From the cell containing the given text, extract its center point as [x, y] coordinate. 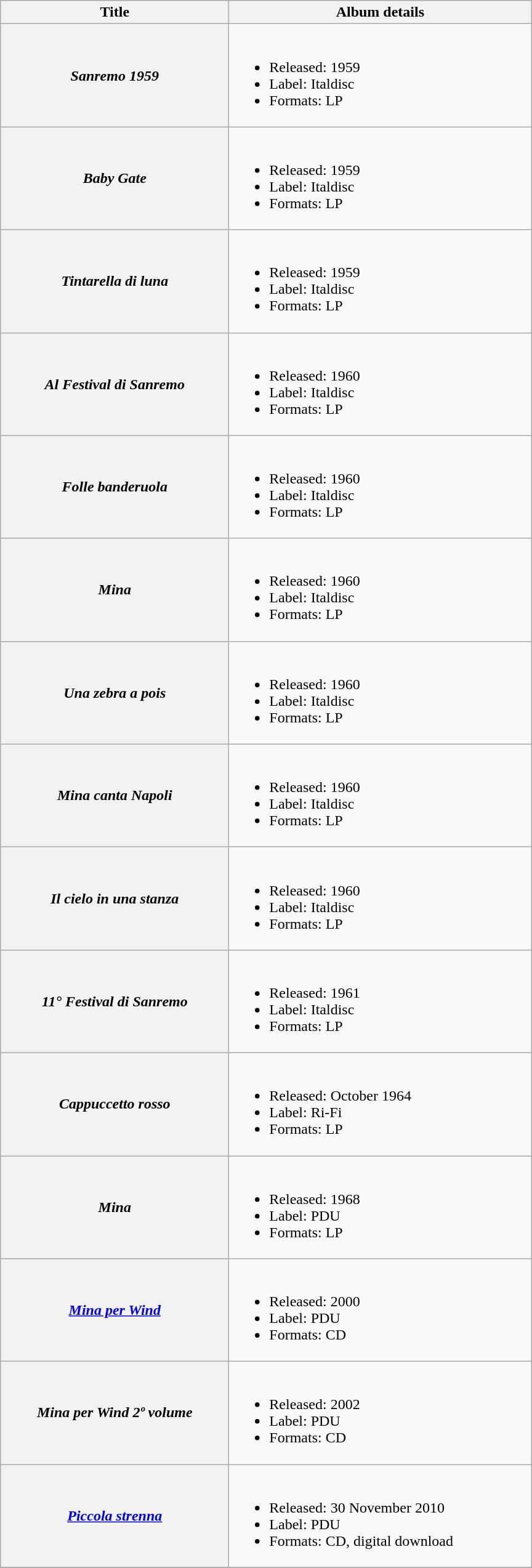
Released: 1961Label: ItaldiscFormats: LP [381, 1001]
11° Festival di Sanremo [115, 1001]
Baby Gate [115, 179]
Released: 2002Label: PDUFormats: CD [381, 1413]
Released: 1968Label: PDUFormats: LP [381, 1207]
Sanremo 1959 [115, 75]
Il cielo in una stanza [115, 898]
Folle banderuola [115, 487]
Piccola strenna [115, 1516]
Cappuccetto rosso [115, 1104]
Al Festival di Sanremo [115, 384]
Released: October 1964Label: Ri-FiFormats: LP [381, 1104]
Mina per Wind 2º volume [115, 1413]
Una zebra a pois [115, 692]
Title [115, 12]
Mina per Wind [115, 1311]
Tintarella di luna [115, 281]
Album details [381, 12]
Released: 2000Label: PDUFormats: CD [381, 1311]
Released: 30 November 2010Label: PDUFormats: CD, digital download [381, 1516]
Mina canta Napoli [115, 796]
